From the cell containing the given text, extract its center point as [X, Y] coordinate. 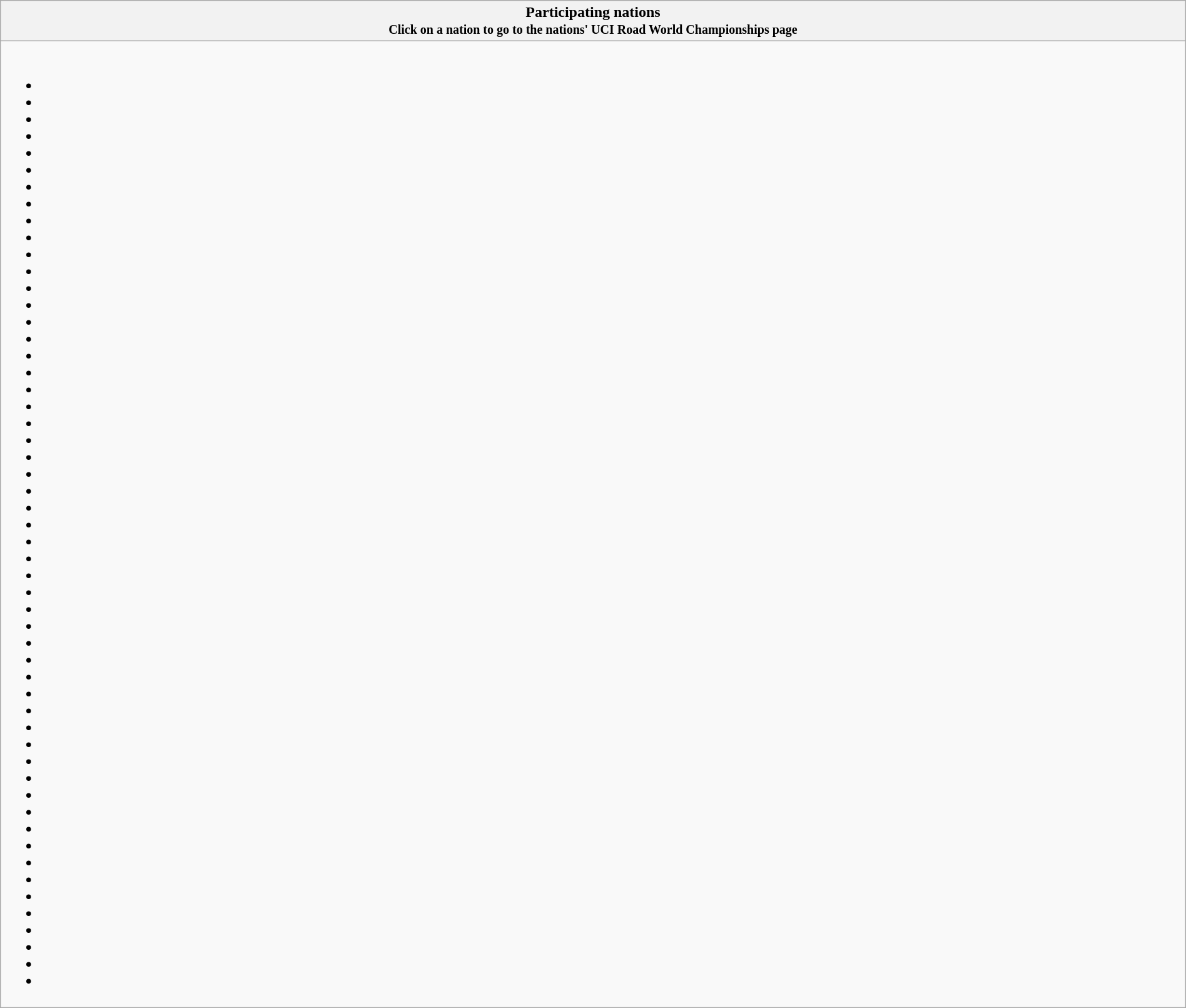
Participating nationsClick on a nation to go to the nations' UCI Road World Championships page [593, 21]
